Pinpoint the cell where the given text exists, returning its (X, Y) midpoint coordinate. 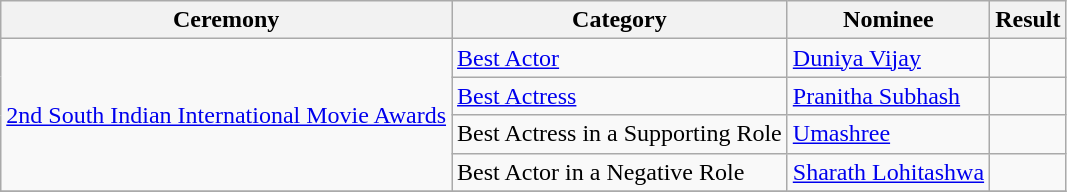
Duniya Vijay (888, 58)
2nd South Indian International Movie Awards (226, 115)
Pranitha Subhash (888, 96)
Umashree (888, 134)
Result (1028, 20)
Nominee (888, 20)
Ceremony (226, 20)
Best Actor in a Negative Role (620, 172)
Sharath Lohitashwa (888, 172)
Category (620, 20)
Best Actor (620, 58)
Best Actress in a Supporting Role (620, 134)
Best Actress (620, 96)
